Capture the cell that displays the provided text and extract its [X, Y] central coordinate. 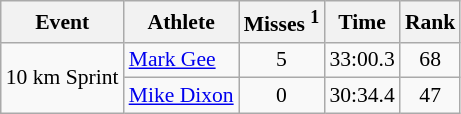
Mike Dixon [182, 96]
10 km Sprint [62, 78]
30:34.4 [362, 96]
5 [282, 60]
Mark Gee [182, 60]
Event [62, 22]
Time [362, 22]
47 [430, 96]
Rank [430, 22]
68 [430, 60]
Misses 1 [282, 22]
33:00.3 [362, 60]
Athlete [182, 22]
0 [282, 96]
